Scan for the cell matching the given text and deliver its (x, y) coordinate at center. 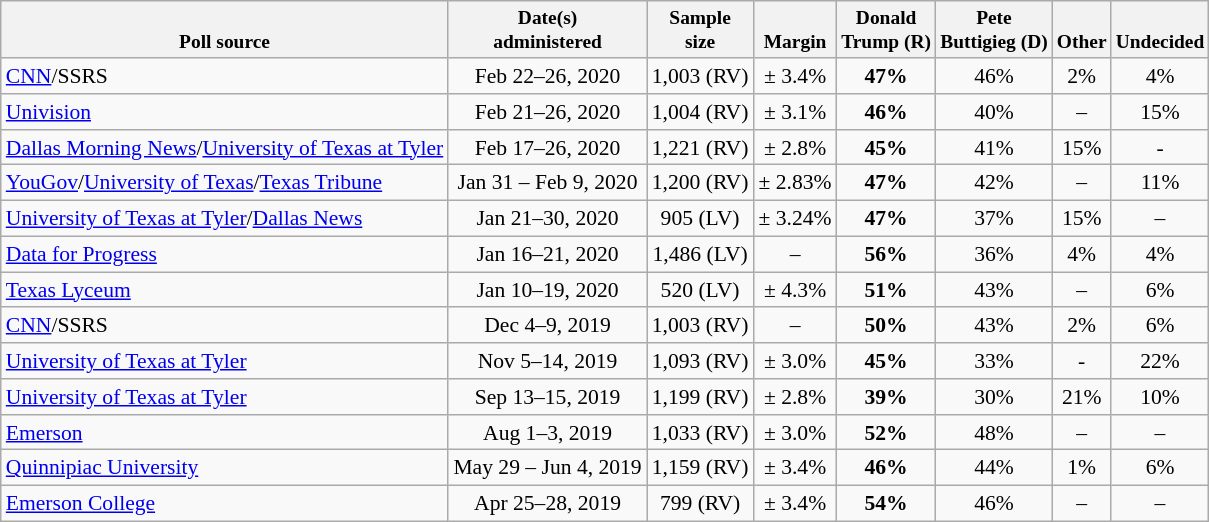
± 2.83% (794, 183)
40% (994, 112)
Emerson College (225, 504)
1,004 (RV) (700, 112)
54% (886, 504)
University of Texas at Tyler/Dallas News (225, 219)
± 4.3% (794, 290)
905 (LV) (700, 219)
37% (994, 219)
51% (886, 290)
Jan 31 – Feb 9, 2020 (547, 183)
Texas Lyceum (225, 290)
Other (1082, 30)
44% (994, 468)
PeteButtigieg (D) (994, 30)
39% (886, 397)
YouGov/University of Texas/Texas Tribune (225, 183)
Jan 21–30, 2020 (547, 219)
Aug 1–3, 2019 (547, 433)
48% (994, 433)
Quinnipiac University (225, 468)
Undecided (1160, 30)
30% (994, 397)
DonaldTrump (R) (886, 30)
Emerson (225, 433)
Margin (794, 30)
Jan 10–19, 2020 (547, 290)
Date(s)administered (547, 30)
1,159 (RV) (700, 468)
520 (LV) (700, 290)
799 (RV) (700, 504)
36% (994, 254)
May 29 – Jun 4, 2019 (547, 468)
Poll source (225, 30)
50% (886, 326)
Feb 22–26, 2020 (547, 76)
1,200 (RV) (700, 183)
Nov 5–14, 2019 (547, 361)
1,093 (RV) (700, 361)
Apr 25–28, 2019 (547, 504)
22% (1160, 361)
± 3.1% (794, 112)
Dallas Morning News/University of Texas at Tyler (225, 148)
42% (994, 183)
11% (1160, 183)
21% (1082, 397)
41% (994, 148)
Data for Progress (225, 254)
1% (1082, 468)
Sep 13–15, 2019 (547, 397)
52% (886, 433)
10% (1160, 397)
Dec 4–9, 2019 (547, 326)
Jan 16–21, 2020 (547, 254)
1,221 (RV) (700, 148)
Feb 21–26, 2020 (547, 112)
± 3.24% (794, 219)
Univision (225, 112)
Samplesize (700, 30)
1,486 (LV) (700, 254)
56% (886, 254)
33% (994, 361)
Feb 17–26, 2020 (547, 148)
1,033 (RV) (700, 433)
1,199 (RV) (700, 397)
